Return the [x, y] coordinate for the center point of the cell that contains the specified text.  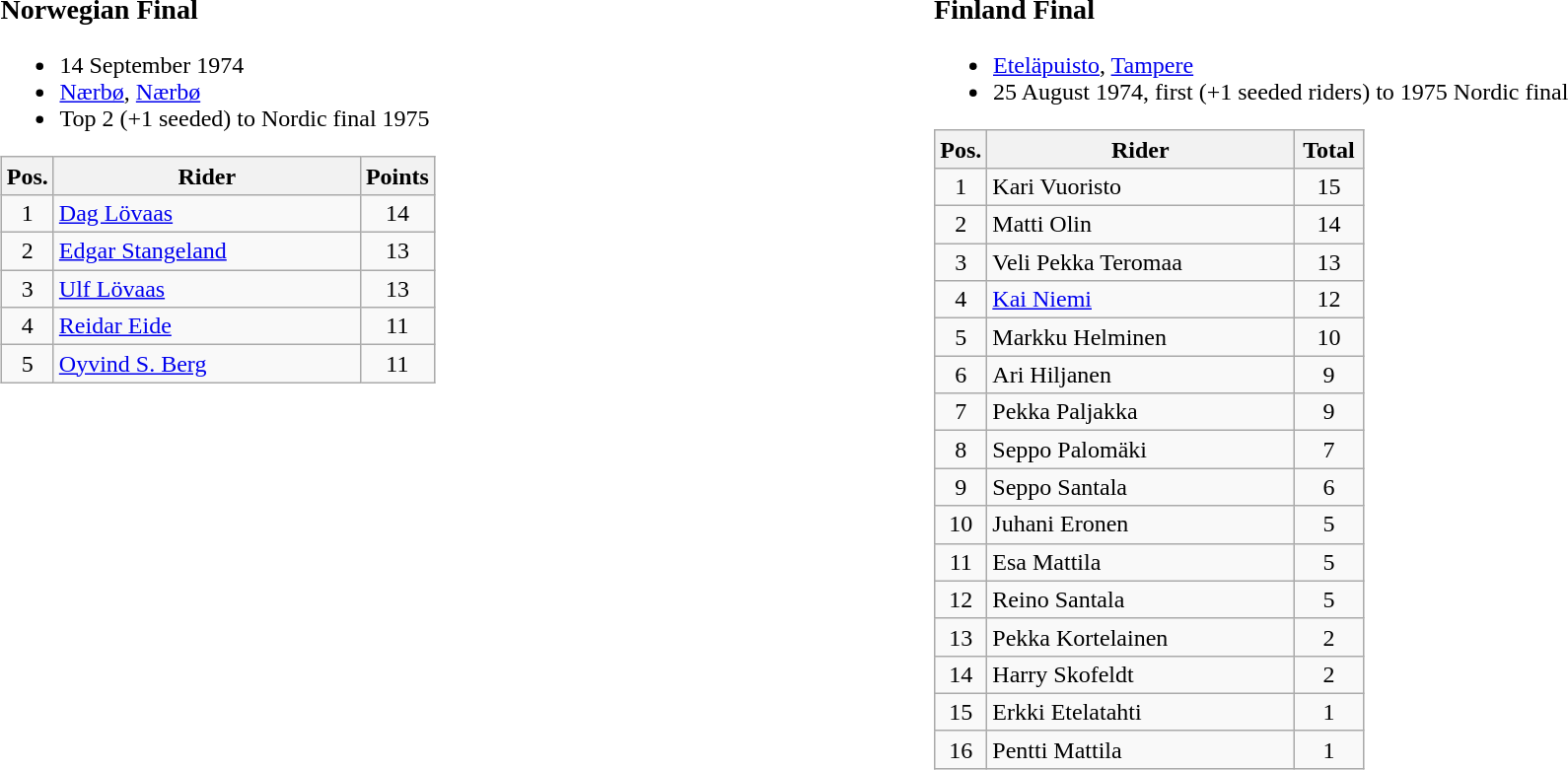
Points [396, 175]
Pentti Mattila [1140, 749]
Markku Helminen [1140, 337]
Harry Skofeldt [1140, 674]
Ulf Lövaas [207, 289]
8 [961, 450]
Pekka Paljakka [1140, 412]
16 [961, 749]
Reino Santala [1140, 599]
Matti Olin [1140, 225]
Pekka Kortelainen [1140, 637]
Seppo Santala [1140, 487]
Veli Pekka Teromaa [1140, 262]
Juhani Eronen [1140, 525]
Esa Mattila [1140, 562]
Ari Hiljanen [1140, 375]
Erkki Etelatahti [1140, 712]
Dag Lövaas [207, 213]
Reidar Eide [207, 326]
Kari Vuoristo [1140, 186]
Oyvind S. Berg [207, 364]
Kai Niemi [1140, 300]
Edgar Stangeland [207, 251]
Total [1329, 149]
Seppo Palomäki [1140, 450]
